Determine the [x, y] coordinate at the center of the cell enclosing the given text.  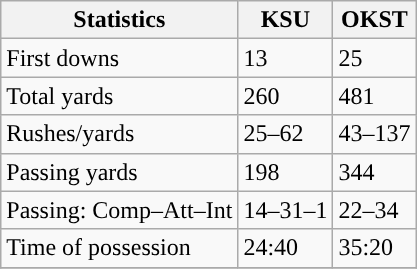
260 [286, 96]
Rushes/yards [120, 134]
35:20 [374, 248]
Passing: Comp–Att–Int [120, 210]
OKST [374, 20]
43–137 [374, 134]
KSU [286, 20]
Time of possession [120, 248]
Passing yards [120, 172]
First downs [120, 58]
25 [374, 58]
198 [286, 172]
22–34 [374, 210]
344 [374, 172]
481 [374, 96]
24:40 [286, 248]
14–31–1 [286, 210]
25–62 [286, 134]
13 [286, 58]
Statistics [120, 20]
Total yards [120, 96]
